Locate the cell with the specified text and output its [X, Y] center coordinate. 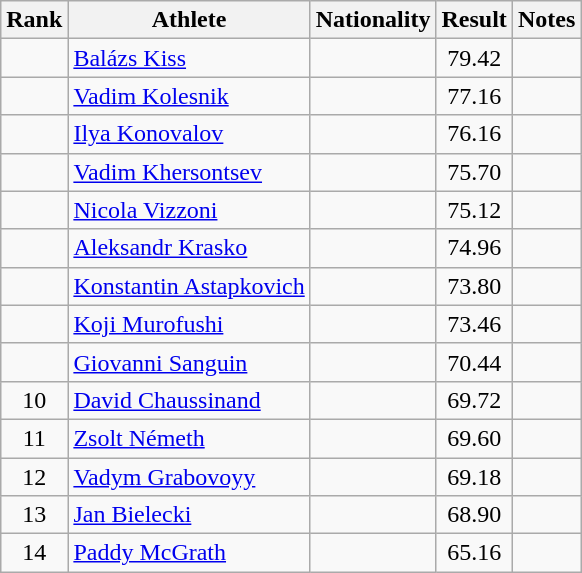
65.16 [474, 553]
Giovanni Sanguin [189, 362]
76.16 [474, 134]
10 [34, 400]
Vadim Khersontsev [189, 172]
79.42 [474, 58]
Koji Murofushi [189, 324]
Jan Bielecki [189, 515]
Aleksandr Krasko [189, 248]
Zsolt Németh [189, 438]
13 [34, 515]
11 [34, 438]
12 [34, 477]
73.46 [474, 324]
75.70 [474, 172]
Nicola Vizzoni [189, 210]
Balázs Kiss [189, 58]
69.72 [474, 400]
75.12 [474, 210]
Rank [34, 20]
Athlete [189, 20]
69.60 [474, 438]
77.16 [474, 96]
73.80 [474, 286]
14 [34, 553]
Konstantin Astapkovich [189, 286]
Result [474, 20]
Vadym Grabovoyy [189, 477]
74.96 [474, 248]
Nationality [373, 20]
70.44 [474, 362]
68.90 [474, 515]
Paddy McGrath [189, 553]
Ilya Konovalov [189, 134]
David Chaussinand [189, 400]
69.18 [474, 477]
Vadim Kolesnik [189, 96]
Notes [546, 20]
